Determine the (x, y) coordinate at the center of the cell enclosing the given text.  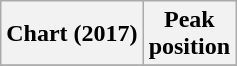
Peakposition (189, 34)
Chart (2017) (72, 34)
